Return the (x, y) coordinate for the center point of the cell that contains the specified text.  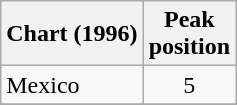
Chart (1996) (72, 34)
Mexico (72, 85)
5 (189, 85)
Peakposition (189, 34)
